Find where the given text appears and provide that cell's center as (x, y) coordinate. 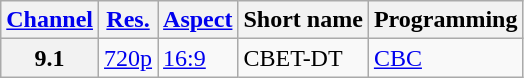
Short name (303, 20)
Channel (50, 20)
720p (128, 58)
CBC (446, 58)
16:9 (198, 58)
Aspect (198, 20)
Res. (128, 20)
9.1 (50, 58)
CBET-DT (303, 58)
Programming (446, 20)
